Find where the given text appears and provide that cell's center as [x, y] coordinate. 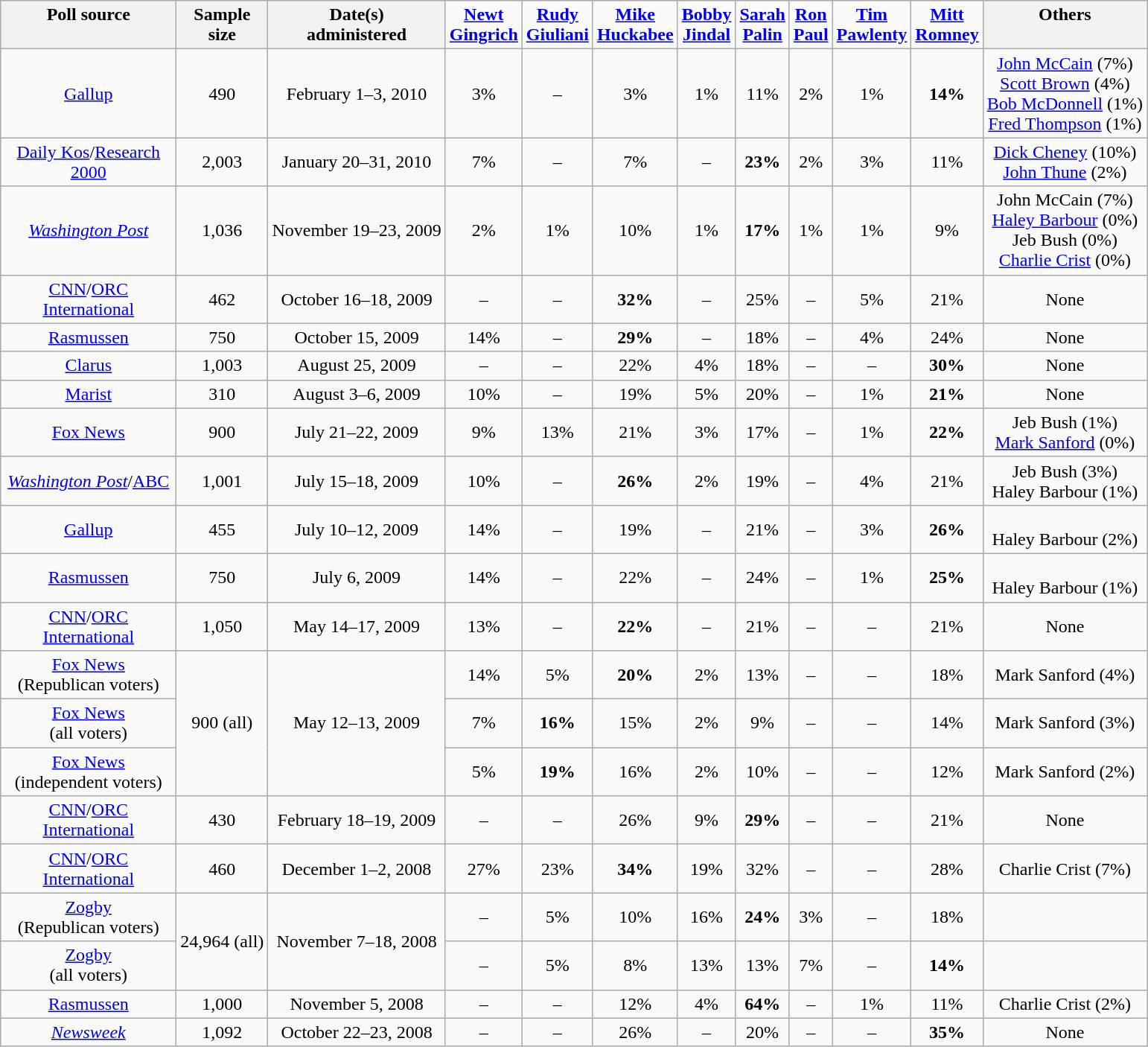
Marist [89, 394]
John McCain (7%) Scott Brown (4%) Bob McDonnell (1%) Fred Thompson (1%) [1065, 94]
455 [222, 529]
Zogby(all voters) [89, 965]
35% [947, 1032]
Mike Huckabee [635, 25]
Poll source [89, 25]
1,001 [222, 481]
Fox News(all voters) [89, 724]
May 12–13, 2009 [357, 724]
430 [222, 821]
490 [222, 94]
Clarus [89, 366]
Jeb Bush (3%)Haley Barbour (1%) [1065, 481]
900 [222, 432]
January 20–31, 2010 [357, 162]
Tim Pawlenty [872, 25]
64% [762, 1004]
Charlie Crist (7%) [1065, 868]
Newsweek [89, 1032]
8% [635, 965]
July 21–22, 2009 [357, 432]
July 10–12, 2009 [357, 529]
28% [947, 868]
1,050 [222, 626]
Zogby(Republican voters) [89, 917]
Jeb Bush (1%)Mark Sanford (0%) [1065, 432]
October 16–18, 2009 [357, 299]
Washington Post/ABC [89, 481]
Washington Post [89, 231]
Sarah Palin [762, 25]
Mark Sanford (3%) [1065, 724]
Fox News [89, 432]
Ron Paul [811, 25]
1,003 [222, 366]
Rudy Giuliani [557, 25]
Dick Cheney (10%) John Thune (2%) [1065, 162]
27% [484, 868]
Fox News(independent voters) [89, 771]
1,092 [222, 1032]
Others [1065, 25]
Date(s) administered [357, 25]
460 [222, 868]
Charlie Crist (2%) [1065, 1004]
July 6, 2009 [357, 578]
900 (all) [222, 724]
February 1–3, 2010 [357, 94]
Mark Sanford (4%) [1065, 675]
Haley Barbour (1%) [1065, 578]
Fox News(Republican voters) [89, 675]
15% [635, 724]
November 5, 2008 [357, 1004]
2,003 [222, 162]
August 25, 2009 [357, 366]
Mitt Romney [947, 25]
30% [947, 366]
Newt Gingrich [484, 25]
1,036 [222, 231]
August 3–6, 2009 [357, 394]
24,964 (all) [222, 941]
November 19–23, 2009 [357, 231]
Daily Kos/Research 2000 [89, 162]
1,000 [222, 1004]
October 22–23, 2008 [357, 1032]
310 [222, 394]
December 1–2, 2008 [357, 868]
July 15–18, 2009 [357, 481]
Haley Barbour (2%) [1065, 529]
Bobby Jindal [707, 25]
Samplesize [222, 25]
34% [635, 868]
February 18–19, 2009 [357, 821]
462 [222, 299]
October 15, 2009 [357, 337]
John McCain (7%) Haley Barbour (0%) Jeb Bush (0%)Charlie Crist (0%) [1065, 231]
May 14–17, 2009 [357, 626]
Mark Sanford (2%) [1065, 771]
November 7–18, 2008 [357, 941]
